Search for the cell housing the specified text and yield its (x, y) center coordinate. 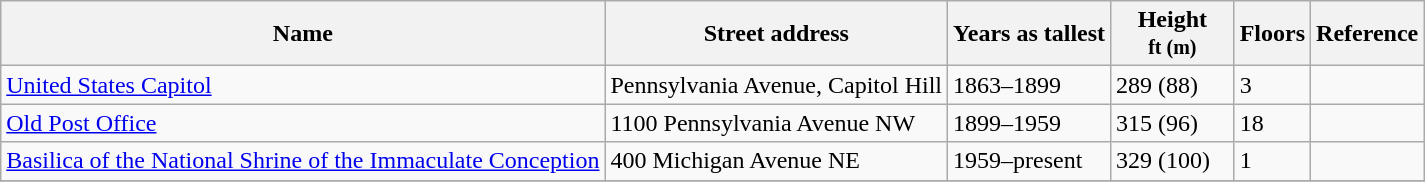
Street address (776, 34)
Pennsylvania Avenue, Capitol Hill (776, 85)
Floors (1272, 34)
400 Michigan Avenue NE (776, 161)
Old Post Office (303, 123)
289 (88) (1173, 85)
Reference (1368, 34)
Heightft (m) (1173, 34)
1863–1899 (1030, 85)
1959–present (1030, 161)
315 (96) (1173, 123)
Name (303, 34)
1899–1959 (1030, 123)
Years as tallest (1030, 34)
18 (1272, 123)
1100 Pennsylvania Avenue NW (776, 123)
3 (1272, 85)
1 (1272, 161)
Basilica of the National Shrine of the Immaculate Conception (303, 161)
United States Capitol (303, 85)
329 (100) (1173, 161)
